Determine the (X, Y) coordinate at the center of the cell enclosing the given text.  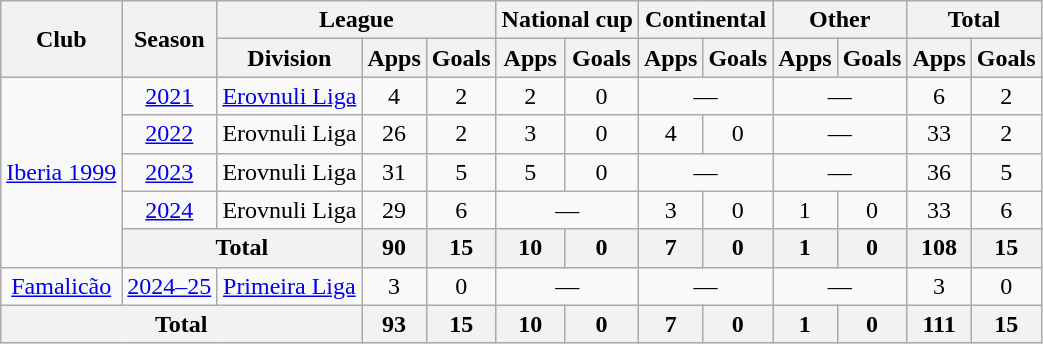
Division (290, 58)
Primeira Liga (290, 286)
36 (939, 172)
Famalicão (62, 286)
2023 (170, 172)
Other (840, 20)
Iberia 1999 (62, 172)
2024–25 (170, 286)
National cup (567, 20)
31 (394, 172)
Continental (705, 20)
Club (62, 39)
League (356, 20)
93 (394, 324)
111 (939, 324)
2021 (170, 96)
Season (170, 39)
2022 (170, 134)
2024 (170, 210)
29 (394, 210)
90 (394, 248)
26 (394, 134)
108 (939, 248)
